Scan for the cell matching the given text and deliver its [X, Y] coordinate at center. 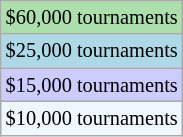
$10,000 tournaments [92, 118]
$60,000 tournaments [92, 17]
$25,000 tournaments [92, 51]
$15,000 tournaments [92, 85]
